Pinpoint the cell where the given text exists, returning its [X, Y] midpoint coordinate. 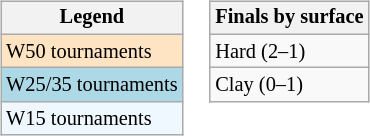
Legend [92, 18]
Hard (2–1) [289, 51]
W50 tournaments [92, 51]
Finals by surface [289, 18]
W15 tournaments [92, 119]
Clay (0–1) [289, 85]
W25/35 tournaments [92, 85]
